Find where the given text appears and provide that cell's center as [x, y] coordinate. 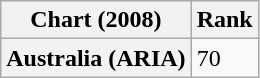
Rank [224, 20]
Australia (ARIA) [96, 58]
Chart (2008) [96, 20]
70 [224, 58]
